Output the (x, y) coordinate of the center of the cell containing the given text.  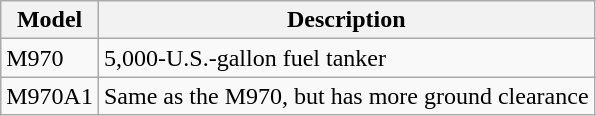
M970 (50, 58)
Same as the M970, but has more ground clearance (346, 96)
Model (50, 20)
M970A1 (50, 96)
5,000-U.S.-gallon fuel tanker (346, 58)
Description (346, 20)
